Extract the [X, Y] coordinate from the center of the cell holding the provided text.  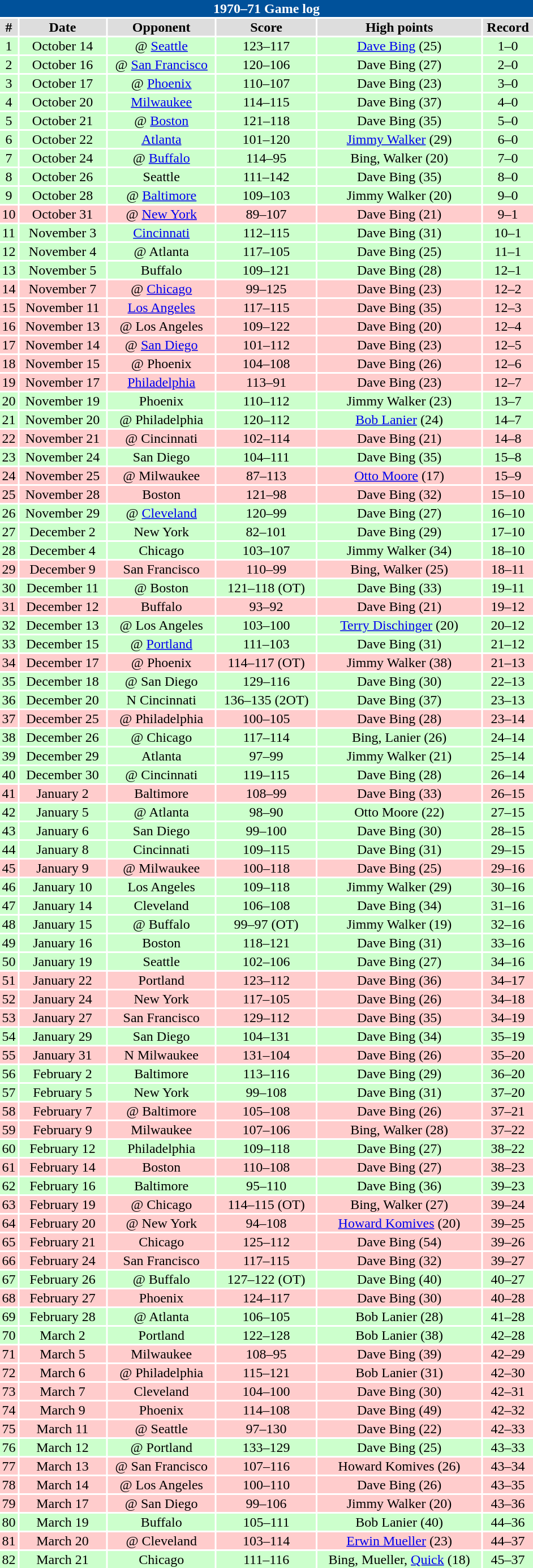
12 [9, 251]
39–25 [508, 1223]
December 20 [62, 700]
60 [9, 1148]
1–0 [508, 46]
November 15 [62, 364]
November 14 [62, 345]
31–16 [508, 905]
1970–71 Game log [266, 8]
72 [9, 1373]
99–97 (OT) [266, 924]
January 29 [62, 1036]
36 [9, 700]
114–95 [266, 158]
March 9 [62, 1410]
70 [9, 1335]
81 [9, 1541]
58 [9, 1111]
January 22 [62, 980]
122–128 [266, 1335]
82–101 [266, 532]
15 [9, 307]
93–92 [266, 606]
39–24 [508, 1204]
118–121 [266, 943]
18–10 [508, 550]
42–33 [508, 1429]
42–31 [508, 1391]
38–22 [508, 1148]
December 18 [62, 681]
19–11 [508, 588]
44 [9, 849]
17 [9, 345]
November 3 [62, 233]
43–33 [508, 1447]
12–4 [508, 326]
7–0 [508, 158]
34–19 [508, 1018]
October 17 [62, 83]
89–107 [266, 214]
107–106 [266, 1130]
12–7 [508, 382]
107–116 [266, 1466]
106–105 [266, 1317]
99–108 [266, 1092]
15–10 [508, 494]
2 [9, 65]
54 [9, 1036]
January 2 [62, 793]
March 14 [62, 1485]
9 [9, 195]
39–26 [508, 1242]
114–115 (OT) [266, 1204]
Bob Lanier (24) [399, 420]
114–117 (OT) [266, 663]
March 19 [62, 1522]
February 20 [62, 1223]
29–16 [508, 868]
February 2 [62, 1074]
40–28 [508, 1298]
108–95 [266, 1354]
26–15 [508, 793]
January 14 [62, 905]
100–118 [266, 868]
November 25 [62, 476]
14 [9, 289]
63 [9, 1204]
37–21 [508, 1111]
42 [9, 812]
27–15 [508, 812]
28–15 [508, 831]
February 27 [62, 1298]
111–103 [266, 644]
36–20 [508, 1074]
5–0 [508, 121]
19 [9, 382]
4 [9, 102]
110–99 [266, 569]
29 [9, 569]
January 15 [62, 924]
February 9 [62, 1130]
Record [508, 27]
November 28 [62, 494]
30 [9, 588]
123–112 [266, 980]
15–8 [508, 457]
113–116 [266, 1074]
Date [62, 27]
21 [9, 420]
97–130 [266, 1429]
October 20 [62, 102]
110–112 [266, 401]
Bob Lanier (28) [399, 1317]
8–0 [508, 177]
November 17 [62, 382]
December 12 [62, 606]
November 13 [62, 326]
26–14 [508, 775]
22 [9, 438]
Dave Bing (49) [399, 1410]
Howard Komives (26) [399, 1466]
133–129 [266, 1447]
121–118 (OT) [266, 588]
43–35 [508, 1485]
21–13 [508, 663]
November 19 [62, 401]
12–1 [508, 270]
15–9 [508, 476]
79 [9, 1503]
78 [9, 1485]
March 6 [62, 1373]
19–12 [508, 606]
120–112 [266, 420]
101–112 [266, 345]
N Cincinnati [161, 700]
N Milwaukee [161, 1055]
18–11 [508, 569]
120–99 [266, 513]
66 [9, 1261]
12–2 [508, 289]
129–116 [266, 681]
110–107 [266, 83]
January 27 [62, 1018]
120–106 [266, 65]
32 [9, 625]
December 15 [62, 644]
129–112 [266, 1018]
11–1 [508, 251]
71 [9, 1354]
November 21 [62, 438]
52 [9, 999]
76 [9, 1447]
112–115 [266, 233]
1 [9, 46]
February 7 [62, 1111]
February 5 [62, 1092]
October 16 [62, 65]
51 [9, 980]
42–29 [508, 1354]
110–108 [266, 1167]
October 22 [62, 139]
Bing, Walker (28) [399, 1130]
105–111 [266, 1522]
December 26 [62, 737]
80 [9, 1522]
23–14 [508, 719]
4–0 [508, 102]
Otto Moore (17) [399, 476]
121–118 [266, 121]
November 24 [62, 457]
2–0 [508, 65]
Jimmy Walker (23) [399, 401]
121–98 [266, 494]
68 [9, 1298]
Jimmy Walker (19) [399, 924]
26 [9, 513]
67 [9, 1279]
35–19 [508, 1036]
38–23 [508, 1167]
February 21 [62, 1242]
October 28 [62, 195]
37 [9, 719]
27 [9, 532]
100–105 [266, 719]
Howard Komives (20) [399, 1223]
December 9 [62, 569]
44–36 [508, 1522]
47 [9, 905]
111–116 [266, 1560]
104–108 [266, 364]
61 [9, 1167]
March 13 [62, 1466]
33–16 [508, 943]
105–108 [266, 1111]
97–99 [266, 756]
94–108 [266, 1223]
16 [9, 326]
Opponent [161, 27]
103–114 [266, 1541]
33 [9, 644]
108–99 [266, 793]
16–10 [508, 513]
8 [9, 177]
109–103 [266, 195]
124–117 [266, 1298]
March 20 [62, 1541]
114–108 [266, 1410]
109–121 [266, 270]
February 19 [62, 1204]
December 13 [62, 625]
98–90 [266, 812]
136–135 (2OT) [266, 700]
102–114 [266, 438]
43–34 [508, 1466]
Bing, Walker (25) [399, 569]
43 [9, 831]
115–121 [266, 1373]
December 2 [62, 532]
40–27 [508, 1279]
February 26 [62, 1279]
48 [9, 924]
55 [9, 1055]
41 [9, 793]
October 21 [62, 121]
February 12 [62, 1148]
37–22 [508, 1130]
31 [9, 606]
October 14 [62, 46]
Dave Bing (20) [399, 326]
Erwin Mueller (23) [399, 1541]
101–120 [266, 139]
24–14 [508, 737]
46 [9, 887]
127–122 (OT) [266, 1279]
January 5 [62, 812]
10–1 [508, 233]
62 [9, 1186]
49 [9, 943]
56 [9, 1074]
42–30 [508, 1373]
104–111 [266, 457]
34–16 [508, 962]
November 11 [62, 307]
103–100 [266, 625]
119–115 [266, 775]
113–91 [266, 382]
65 [9, 1242]
43–36 [508, 1503]
October 26 [62, 177]
March 21 [62, 1560]
39–27 [508, 1261]
74 [9, 1410]
3 [9, 83]
February 28 [62, 1317]
23 [9, 457]
Dave Bing (22) [399, 1429]
104–131 [266, 1036]
32–16 [508, 924]
123–117 [266, 46]
125–112 [266, 1242]
99–100 [266, 831]
March 11 [62, 1429]
Otto Moore (22) [399, 812]
109–115 [266, 849]
40 [9, 775]
9–1 [508, 214]
Dave Bing (40) [399, 1279]
January 9 [62, 868]
January 8 [62, 849]
95–110 [266, 1186]
11 [9, 233]
57 [9, 1092]
5 [9, 121]
37–20 [508, 1092]
January 16 [62, 943]
82 [9, 1560]
December 11 [62, 588]
59 [9, 1130]
106–108 [266, 905]
December 4 [62, 550]
34–18 [508, 999]
Jimmy Walker (34) [399, 550]
13 [9, 270]
Bing, Mueller, Quick (18) [399, 1560]
42–32 [508, 1410]
28 [9, 550]
117–114 [266, 737]
12–5 [508, 345]
103–107 [266, 550]
December 30 [62, 775]
March 7 [62, 1391]
69 [9, 1317]
March 17 [62, 1503]
12–3 [508, 307]
October 24 [62, 158]
6–0 [508, 139]
November 20 [62, 420]
January 19 [62, 962]
25 [9, 494]
20–12 [508, 625]
99–125 [266, 289]
35–20 [508, 1055]
39 [9, 756]
99–106 [266, 1503]
45–37 [508, 1560]
November 5 [62, 270]
44–37 [508, 1541]
Bob Lanier (40) [399, 1522]
102–106 [266, 962]
64 [9, 1223]
104–100 [266, 1391]
December 17 [62, 663]
131–104 [266, 1055]
14–7 [508, 420]
Jimmy Walker (38) [399, 663]
High points [399, 27]
December 25 [62, 719]
Bing, Lanier (26) [399, 737]
November 7 [62, 289]
114–115 [266, 102]
17–10 [508, 532]
111–142 [266, 177]
Score [266, 27]
45 [9, 868]
38 [9, 737]
87–113 [266, 476]
6 [9, 139]
March 5 [62, 1354]
February 16 [62, 1186]
December 29 [62, 756]
10 [9, 214]
18 [9, 364]
Bob Lanier (38) [399, 1335]
77 [9, 1466]
41–28 [508, 1317]
November 29 [62, 513]
October 31 [62, 214]
February 14 [62, 1167]
20 [9, 401]
9–0 [508, 195]
March 12 [62, 1447]
Dave Bing (54) [399, 1242]
January 10 [62, 887]
Jimmy Walker (21) [399, 756]
Bing, Walker (20) [399, 158]
30–16 [508, 887]
53 [9, 1018]
34–17 [508, 980]
Dave Bing (39) [399, 1354]
Bob Lanier (31) [399, 1373]
Terry Dischinger (20) [399, 625]
March 2 [62, 1335]
21–12 [508, 644]
22–13 [508, 681]
39–23 [508, 1186]
12–6 [508, 364]
75 [9, 1429]
January 31 [62, 1055]
25–14 [508, 756]
7 [9, 158]
29–15 [508, 849]
February 24 [62, 1261]
73 [9, 1391]
January 24 [62, 999]
Bing, Walker (27) [399, 1204]
13–7 [508, 401]
November 4 [62, 251]
24 [9, 476]
14–8 [508, 438]
42–28 [508, 1335]
109–122 [266, 326]
35 [9, 681]
23–13 [508, 700]
34 [9, 663]
# [9, 27]
50 [9, 962]
3–0 [508, 83]
100–110 [266, 1485]
January 6 [62, 831]
